Detect which cell encompasses the target text, then output its [x, y] center coordinate. 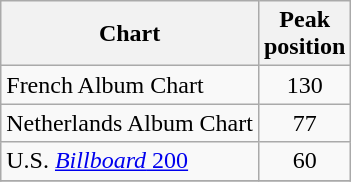
Chart [130, 34]
Peakposition [304, 34]
U.S. Billboard 200 [130, 161]
Netherlands Album Chart [130, 123]
French Album Chart [130, 85]
130 [304, 85]
77 [304, 123]
60 [304, 161]
